Pinpoint the cell where the given text exists, returning its (x, y) midpoint coordinate. 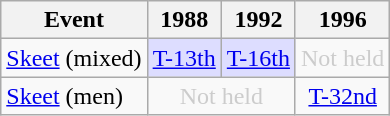
Skeet (mixed) (74, 58)
1992 (258, 20)
1988 (184, 20)
T-32nd (342, 96)
Event (74, 20)
T-13th (184, 58)
Skeet (men) (74, 96)
1996 (342, 20)
T-16th (258, 58)
